Locate the cell with the specified text and output its (X, Y) center coordinate. 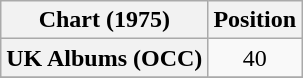
40 (255, 58)
UK Albums (OCC) (104, 58)
Chart (1975) (104, 20)
Position (255, 20)
